Locate the cell with the specified text and output its [X, Y] center coordinate. 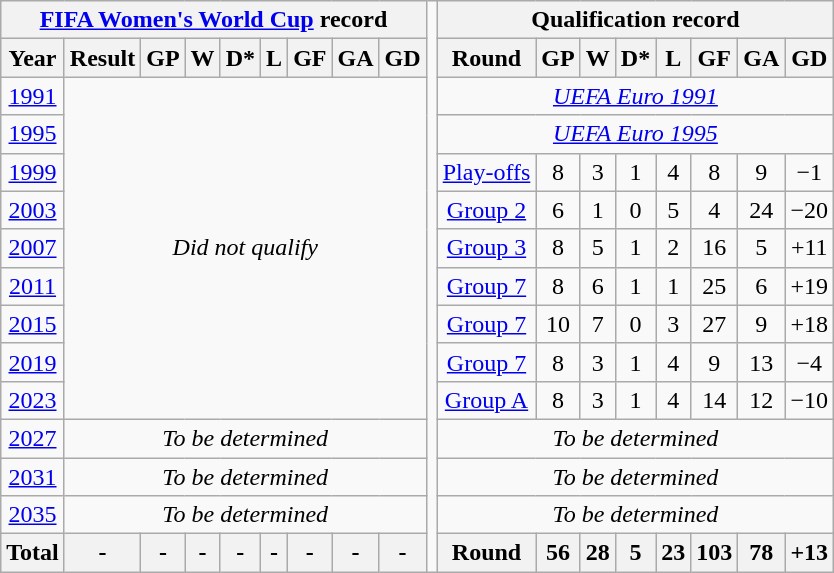
2007 [33, 248]
Play-offs [486, 172]
Group 2 [486, 210]
−10 [810, 400]
Total [33, 553]
+19 [810, 286]
2 [674, 248]
16 [714, 248]
2011 [33, 286]
−4 [810, 362]
14 [714, 400]
78 [762, 553]
UEFA Euro 1991 [635, 96]
+18 [810, 324]
FIFA Women's World Cup record [214, 20]
2031 [33, 477]
Result [102, 58]
−20 [810, 210]
23 [674, 553]
2023 [33, 400]
Qualification record [635, 20]
+11 [810, 248]
25 [714, 286]
28 [598, 553]
56 [558, 553]
1995 [33, 134]
27 [714, 324]
Year [33, 58]
2019 [33, 362]
2035 [33, 515]
−1 [810, 172]
Group 3 [486, 248]
+13 [810, 553]
2003 [33, 210]
10 [558, 324]
7 [598, 324]
UEFA Euro 1995 [635, 134]
12 [762, 400]
103 [714, 553]
Group A [486, 400]
Did not qualify [245, 248]
1991 [33, 96]
13 [762, 362]
24 [762, 210]
2015 [33, 324]
2027 [33, 438]
1999 [33, 172]
